Provide the (X, Y) coordinate of the cell's center where the given text is located.  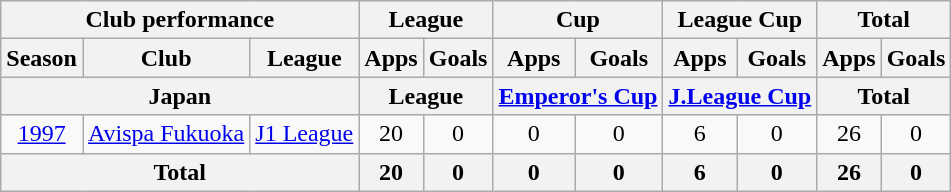
Japan (180, 96)
1997 (42, 134)
J.League Cup (740, 96)
J1 League (304, 134)
League Cup (740, 20)
Season (42, 58)
Club performance (180, 20)
Emperor's Cup (578, 96)
Avispa Fukuoka (166, 134)
Club (166, 58)
Cup (578, 20)
